Provide the [x, y] coordinate of the cell's center where the given text is located.  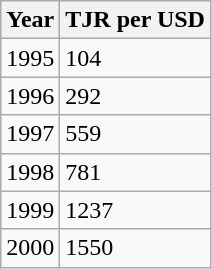
Year [30, 20]
2000 [30, 248]
1996 [30, 96]
1999 [30, 210]
1998 [30, 172]
1237 [136, 210]
1997 [30, 134]
1550 [136, 248]
TJR per USD [136, 20]
781 [136, 172]
292 [136, 96]
104 [136, 58]
559 [136, 134]
1995 [30, 58]
